Search for the cell housing the specified text and yield its [X, Y] center coordinate. 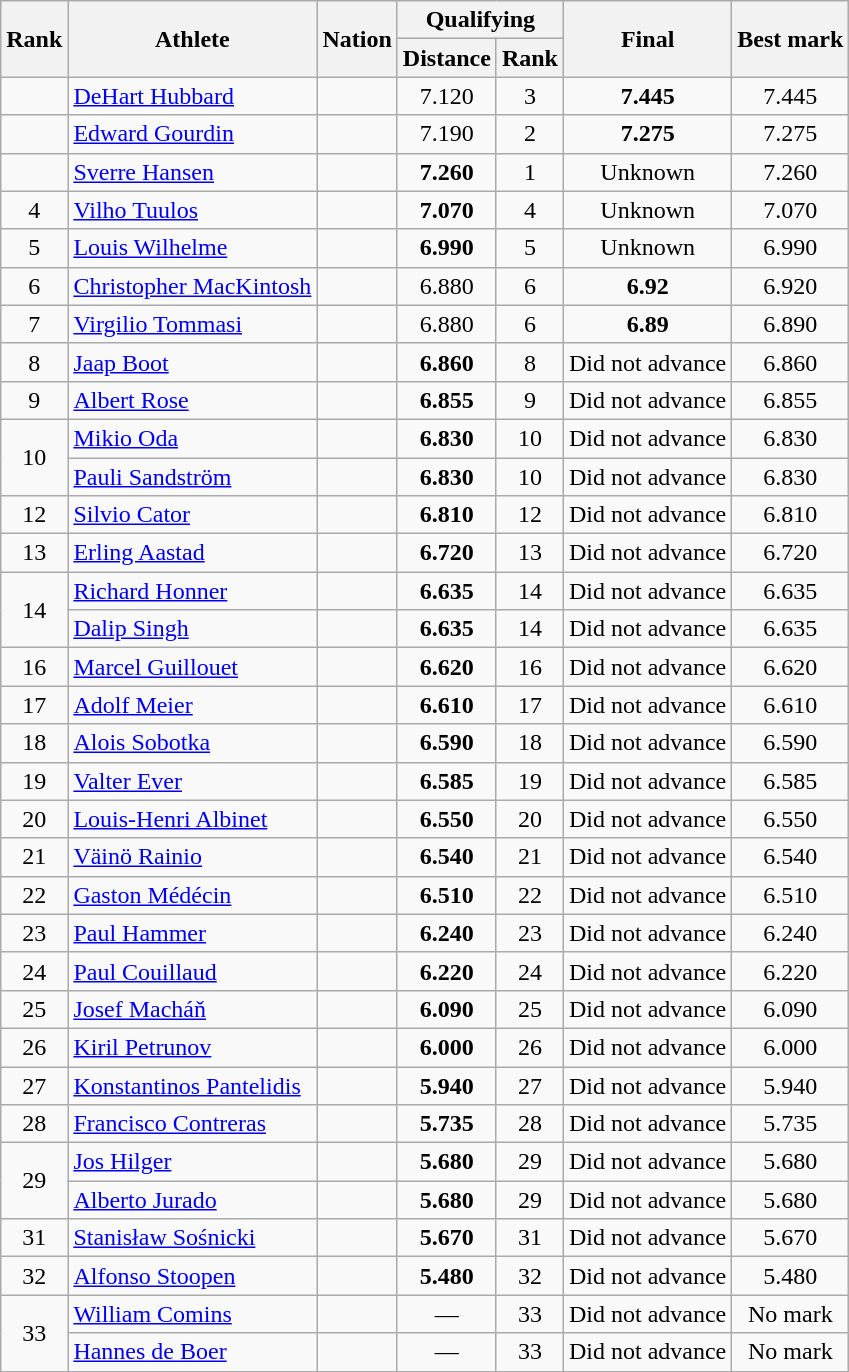
Kiril Petrunov [192, 1047]
Louis-Henri Albinet [192, 819]
Gaston Médécin [192, 895]
6.92 [647, 286]
Alfonso Stoopen [192, 1276]
Louis Wilhelme [192, 248]
6.920 [790, 286]
7.190 [446, 134]
Mikio Oda [192, 438]
DeHart Hubbard [192, 96]
Paul Hammer [192, 933]
Pauli Sandström [192, 477]
1 [530, 172]
Väinö Rainio [192, 857]
7.120 [446, 96]
Christopher MacKintosh [192, 286]
Qualifying [480, 20]
Marcel Guillouet [192, 667]
Silvio Cator [192, 515]
Hannes de Boer [192, 1352]
Edward Gourdin [192, 134]
Erling Aastad [192, 553]
Best mark [790, 39]
Sverre Hansen [192, 172]
Vilho Tuulos [192, 210]
Stanisław Sośnicki [192, 1238]
Nation [357, 39]
2 [530, 134]
Josef Macháň [192, 1009]
Paul Couillaud [192, 971]
Virgilio Tommasi [192, 324]
Valter Ever [192, 781]
Adolf Meier [192, 705]
Konstantinos Pantelidis [192, 1085]
6.890 [790, 324]
Albert Rose [192, 400]
Dalip Singh [192, 629]
Alois Sobotka [192, 743]
Francisco Contreras [192, 1124]
Jos Hilger [192, 1162]
Richard Honner [192, 591]
3 [530, 96]
William Comins [192, 1314]
Distance [446, 58]
Final [647, 39]
6.89 [647, 324]
Jaap Boot [192, 362]
Athlete [192, 39]
7 [34, 324]
Alberto Jurado [192, 1200]
